Pinpoint the cell where the given text exists, returning its (x, y) midpoint coordinate. 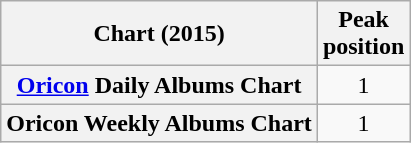
Peakposition (363, 34)
Oricon Daily Albums Chart (160, 85)
Chart (2015) (160, 34)
Oricon Weekly Albums Chart (160, 123)
